Detect which cell encompasses the target text, then output its [x, y] center coordinate. 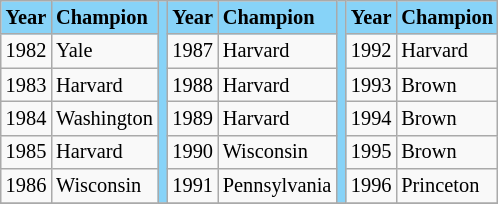
1985 [26, 152]
1995 [371, 152]
1987 [192, 51]
Pennsylvania [277, 186]
1992 [371, 51]
1989 [192, 118]
Princeton [446, 186]
1983 [26, 85]
1994 [371, 118]
1996 [371, 186]
1991 [192, 186]
1993 [371, 85]
1982 [26, 51]
Washington [104, 118]
1990 [192, 152]
1988 [192, 85]
1984 [26, 118]
Yale [104, 51]
1986 [26, 186]
